Return the (X, Y) coordinate for the center point of the cell that contains the specified text.  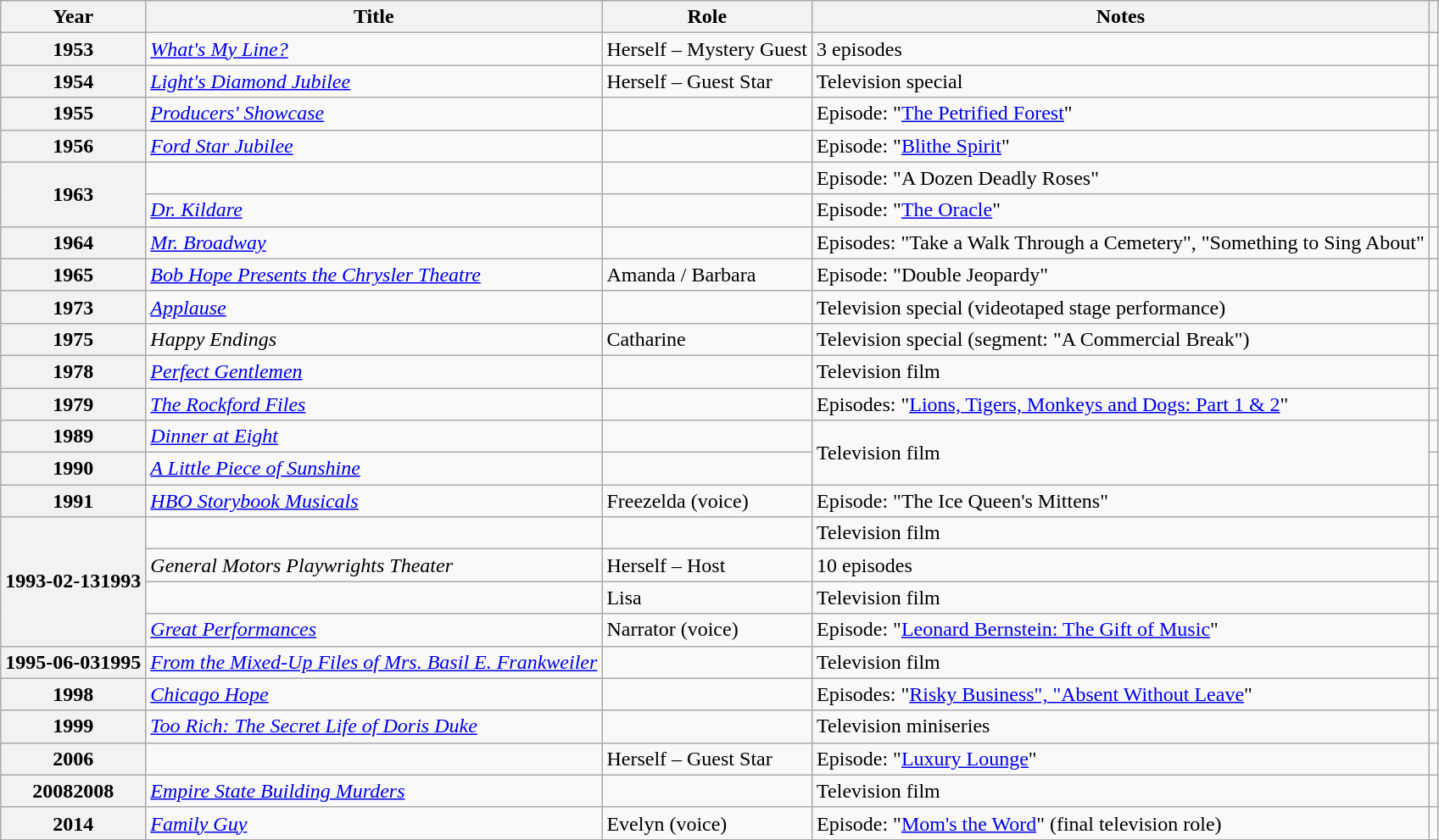
Perfect Gentlemen (374, 371)
1956 (73, 146)
Episode: "The Oracle" (1121, 210)
Producers' Showcase (374, 114)
Episodes: "Risky Business", "Absent Without Leave" (1121, 694)
Episode: "Luxury Lounge" (1121, 759)
Episode: "The Ice Queen's Mittens" (1121, 501)
1990 (73, 469)
1953 (73, 49)
1993-02-131993 (73, 581)
Episode: "The Petrified Forest" (1121, 114)
10 episodes (1121, 565)
Title (374, 17)
1998 (73, 694)
Light's Diamond Jubilee (374, 81)
Episode: "Blithe Spirit" (1121, 146)
2006 (73, 759)
Evelyn (voice) (707, 823)
Television special (videotaped stage performance) (1121, 307)
Television special (segment: "A Commercial Break") (1121, 339)
1989 (73, 437)
20082008 (73, 791)
1975 (73, 339)
Freezelda (voice) (707, 501)
1955 (73, 114)
1978 (73, 371)
Chicago Hope (374, 694)
Dr. Kildare (374, 210)
Amanda / Barbara (707, 275)
Great Performances (374, 630)
The Rockford Files (374, 404)
Episode: "A Dozen Deadly Roses" (1121, 178)
Lisa (707, 598)
Dinner at Eight (374, 437)
What's My Line? (374, 49)
A Little Piece of Sunshine (374, 469)
Applause (374, 307)
Episode: "Double Jeopardy" (1121, 275)
1954 (73, 81)
Mr. Broadway (374, 242)
1965 (73, 275)
Bob Hope Presents the Chrysler Theatre (374, 275)
2014 (73, 823)
1964 (73, 242)
1991 (73, 501)
Herself – Mystery Guest (707, 49)
From the Mixed-Up Files of Mrs. Basil E. Frankweiler (374, 662)
1979 (73, 404)
Episodes: "Lions, Tigers, Monkeys and Dogs: Part 1 & 2" (1121, 404)
Television miniseries (1121, 726)
1995-06-031995 (73, 662)
Episode: "Leonard Bernstein: The Gift of Music" (1121, 630)
1963 (73, 194)
Family Guy (374, 823)
3 episodes (1121, 49)
Empire State Building Murders (374, 791)
Notes (1121, 17)
HBO Storybook Musicals (374, 501)
General Motors Playwrights Theater (374, 565)
Too Rich: The Secret Life of Doris Duke (374, 726)
Herself – Host (707, 565)
1973 (73, 307)
Episodes: "Take a Walk Through a Cemetery", "Something to Sing About" (1121, 242)
Role (707, 17)
Television special (1121, 81)
Episode: "Mom's the Word" (final television role) (1121, 823)
Year (73, 17)
Happy Endings (374, 339)
Ford Star Jubilee (374, 146)
Narrator (voice) (707, 630)
1999 (73, 726)
Catharine (707, 339)
